Detect which cell encompasses the target text, then output its (X, Y) center coordinate. 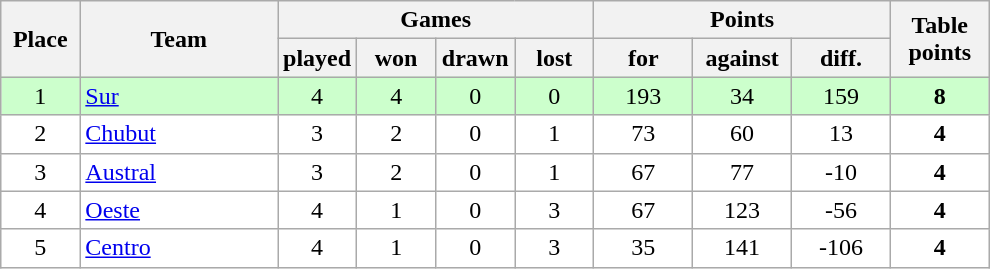
8 (940, 96)
against (742, 58)
Austral (179, 172)
Centro (179, 248)
Team (179, 39)
Chubut (179, 134)
Points (742, 20)
60 (742, 134)
Sur (179, 96)
Oeste (179, 210)
13 (842, 134)
123 (742, 210)
77 (742, 172)
Games (436, 20)
drawn (476, 58)
lost (554, 58)
159 (842, 96)
-106 (842, 248)
-10 (842, 172)
won (396, 58)
diff. (842, 58)
Tablepoints (940, 39)
-56 (842, 210)
Place (40, 39)
193 (644, 96)
141 (742, 248)
for (644, 58)
73 (644, 134)
played (318, 58)
5 (40, 248)
34 (742, 96)
35 (644, 248)
